Output the (X, Y) coordinate of the center of the cell containing the given text.  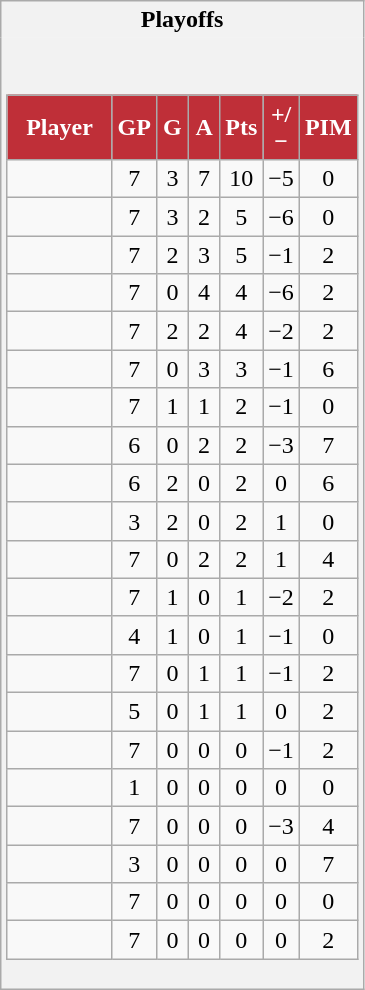
GP (134, 128)
Playoffs (182, 20)
A (204, 128)
10 (242, 179)
Player (60, 128)
−5 (282, 179)
PIM (328, 128)
G (172, 128)
+/− (282, 128)
Pts (242, 128)
